From the cell containing the given text, extract its center point as (X, Y) coordinate. 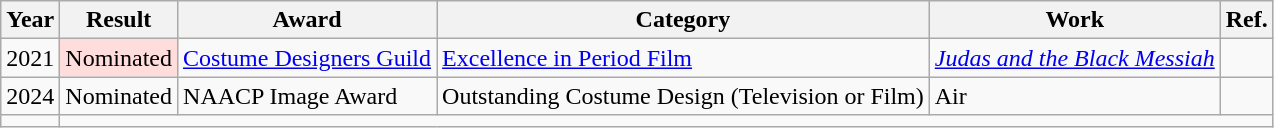
Year (30, 20)
Outstanding Costume Design (Television or Film) (684, 96)
2021 (30, 58)
Work (1074, 20)
Excellence in Period Film (684, 58)
Category (684, 20)
Air (1074, 96)
Judas and the Black Messiah (1074, 58)
Result (119, 20)
Costume Designers Guild (308, 58)
NAACP Image Award (308, 96)
Award (308, 20)
Ref. (1246, 20)
2024 (30, 96)
